Output the (x, y) coordinate of the center of the cell containing the given text.  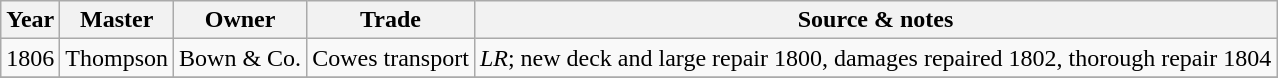
Year (30, 20)
LR; new deck and large repair 1800, damages repaired 1802, thorough repair 1804 (875, 58)
Thompson (117, 58)
1806 (30, 58)
Owner (240, 20)
Bown & Co. (240, 58)
Cowes transport (391, 58)
Master (117, 20)
Source & notes (875, 20)
Trade (391, 20)
